Return (X, Y) of the center of cell containing provided text 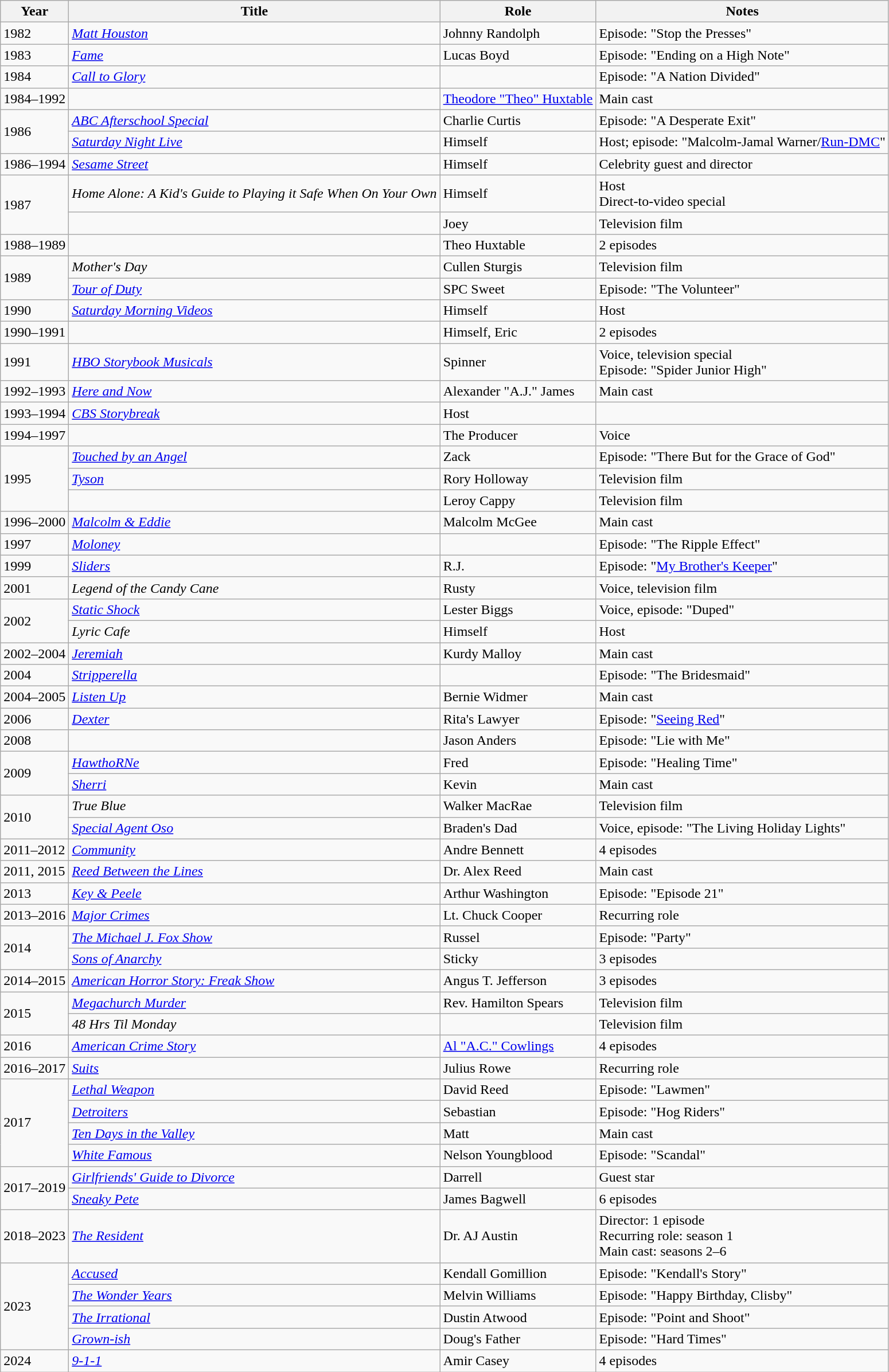
Director: 1 episodeRecurring role: season 1Main cast: seasons 2–6 (742, 1236)
2002 (34, 620)
Static Shock (255, 609)
Doug's Father (518, 1339)
Megachurch Murder (255, 1003)
Kendall Gomillion (518, 1273)
1993–1994 (34, 413)
2002–2004 (34, 653)
Sesame Street (255, 164)
Darrell (518, 1177)
Host; episode: "Malcolm-Jamal Warner/Run-DMC" (742, 142)
Nelson Youngblood (518, 1155)
Alexander "A.J." James (518, 392)
Episode: "Happy Birthday, Clisby" (742, 1295)
Voice (742, 435)
Episode: "Seeing Red" (742, 719)
Bernie Widmer (518, 697)
Saturday Night Live (255, 142)
2023 (34, 1306)
CBS Storybreak (255, 413)
Episode: "Party" (742, 937)
The Wonder Years (255, 1295)
Episode: "A Desperate Exit" (742, 120)
2004 (34, 675)
Lucas Boyd (518, 55)
Episode: "My Brother's Keeper" (742, 566)
Dr. AJ Austin (518, 1236)
Special Agent Oso (255, 828)
1996–2000 (34, 522)
Listen Up (255, 697)
2014 (34, 948)
HostDirect-to-video special (742, 194)
Braden's Dad (518, 828)
Al "A.C." Cowlings (518, 1046)
1995 (34, 479)
Rory Holloway (518, 479)
Zack (518, 457)
Saturday Morning Videos (255, 311)
Episode: "The Ripple Effect" (742, 544)
American Crime Story (255, 1046)
Malcolm & Eddie (255, 522)
1990–1991 (34, 333)
48 Hrs Til Monday (255, 1025)
Guest star (742, 1177)
Spinner (518, 362)
Joey (518, 223)
Voice, television specialEpisode: "Spider Junior High" (742, 362)
Lt. Chuck Cooper (518, 915)
2016–2017 (34, 1068)
Reed Between the Lines (255, 871)
Moloney (255, 544)
Here and Now (255, 392)
1984–1992 (34, 99)
2008 (34, 741)
Andre Bennett (518, 850)
Tyson (255, 479)
Call to Glory (255, 77)
Sneaky Pete (255, 1199)
Episode: "Episode 21" (742, 893)
Sherri (255, 784)
Touched by an Angel (255, 457)
Dr. Alex Reed (518, 871)
Sebastian (518, 1112)
2016 (34, 1046)
Community (255, 850)
Kurdy Malloy (518, 653)
2001 (34, 588)
Cullen Sturgis (518, 267)
Mother's Day (255, 267)
Suits (255, 1068)
R.J. (518, 566)
Charlie Curtis (518, 120)
1987 (34, 204)
1986–1994 (34, 164)
Episode: "Healing Time" (742, 763)
The Irrational (255, 1317)
American Horror Story: Freak Show (255, 980)
Julius Rowe (518, 1068)
1999 (34, 566)
Grown-ish (255, 1339)
Himself, Eric (518, 333)
Jason Anders (518, 741)
Dustin Atwood (518, 1317)
Episode: "A Nation Divided" (742, 77)
2015 (34, 1014)
Episode: "Stop the Presses" (742, 33)
1991 (34, 362)
Voice, episode: "Duped" (742, 609)
Dexter (255, 719)
Legend of the Candy Cane (255, 588)
Episode: "Lie with Me" (742, 741)
Voice, episode: "The Living Holiday Lights" (742, 828)
1992–1993 (34, 392)
Notes (742, 11)
Fred (518, 763)
Arthur Washington (518, 893)
Home Alone: A Kid's Guide to Playing it Safe When On Your Own (255, 194)
2017–2019 (34, 1188)
Theodore "Theo" Huxtable (518, 99)
Ten Days in the Valley (255, 1133)
1986 (34, 131)
1983 (34, 55)
Stripperella (255, 675)
Episode: "Hog Riders" (742, 1112)
SPC Sweet (518, 288)
Malcolm McGee (518, 522)
2014–2015 (34, 980)
Sons of Anarchy (255, 959)
Leroy Cappy (518, 501)
David Reed (518, 1090)
Year (34, 11)
2013 (34, 893)
1997 (34, 544)
The Resident (255, 1236)
Matt Houston (255, 33)
Lyric Cafe (255, 631)
Girlfriends' Guide to Divorce (255, 1177)
Major Crimes (255, 915)
2018–2023 (34, 1236)
1989 (34, 277)
2010 (34, 817)
Episode: "The Volunteer" (742, 288)
Rev. Hamilton Spears (518, 1003)
Episode: "Scandal" (742, 1155)
Russel (518, 937)
Matt (518, 1133)
Lethal Weapon (255, 1090)
True Blue (255, 806)
9-1-1 (255, 1361)
Walker MacRae (518, 806)
Detroiters (255, 1112)
1994–1997 (34, 435)
2013–2016 (34, 915)
Episode: "Kendall's Story" (742, 1273)
2024 (34, 1361)
Tour of Duty (255, 288)
White Famous (255, 1155)
Jeremiah (255, 653)
Johnny Randolph (518, 33)
Kevin (518, 784)
2004–2005 (34, 697)
2017 (34, 1123)
The Producer (518, 435)
Rusty (518, 588)
ABC Afterschool Special (255, 120)
Fame (255, 55)
Rita's Lawyer (518, 719)
James Bagwell (518, 1199)
HawthoRNe (255, 763)
HBO Storybook Musicals (255, 362)
Lester Biggs (518, 609)
Title (255, 11)
Melvin Williams (518, 1295)
Sticky (518, 959)
6 episodes (742, 1199)
2011–2012 (34, 850)
1988–1989 (34, 245)
Role (518, 11)
Theo Huxtable (518, 245)
Episode: "Point and Shoot" (742, 1317)
Voice, television film (742, 588)
Episode: "The Bridesmaid" (742, 675)
Episode: "Lawmen" (742, 1090)
1990 (34, 311)
2009 (34, 773)
Accused (255, 1273)
Key & Peele (255, 893)
1982 (34, 33)
2006 (34, 719)
Episode: "Hard Times" (742, 1339)
Amir Casey (518, 1361)
Angus T. Jefferson (518, 980)
Episode: "There But for the Grace of God" (742, 457)
1984 (34, 77)
2011, 2015 (34, 871)
Sliders (255, 566)
The Michael J. Fox Show (255, 937)
Celebrity guest and director (742, 164)
Episode: "Ending on a High Note" (742, 55)
